Scan for the cell matching the given text and deliver its (x, y) coordinate at center. 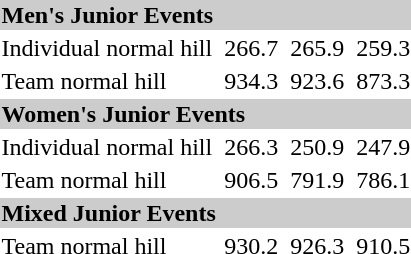
791.9 (318, 180)
265.9 (318, 48)
934.3 (252, 81)
923.6 (318, 81)
250.9 (318, 147)
266.7 (252, 48)
266.3 (252, 147)
906.5 (252, 180)
